Search for the cell housing the specified text and yield its [X, Y] center coordinate. 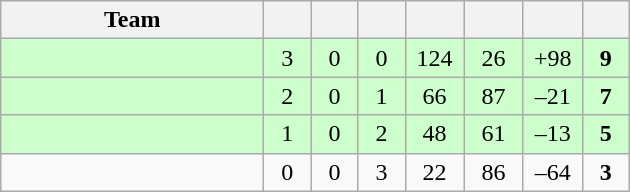
–64 [552, 172]
26 [494, 58]
61 [494, 134]
86 [494, 172]
124 [434, 58]
–13 [552, 134]
22 [434, 172]
7 [606, 96]
Team [132, 20]
48 [434, 134]
9 [606, 58]
66 [434, 96]
+98 [552, 58]
5 [606, 134]
–21 [552, 96]
87 [494, 96]
